Scan for the cell matching the given text and deliver its [x, y] coordinate at center. 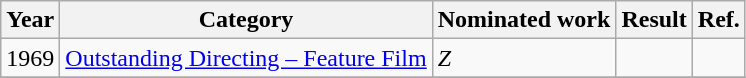
Outstanding Directing – Feature Film [246, 58]
Result [654, 20]
Year [30, 20]
Nominated work [524, 20]
Ref. [718, 20]
1969 [30, 58]
Z [524, 58]
Category [246, 20]
